Detect which cell encompasses the target text, then output its [x, y] center coordinate. 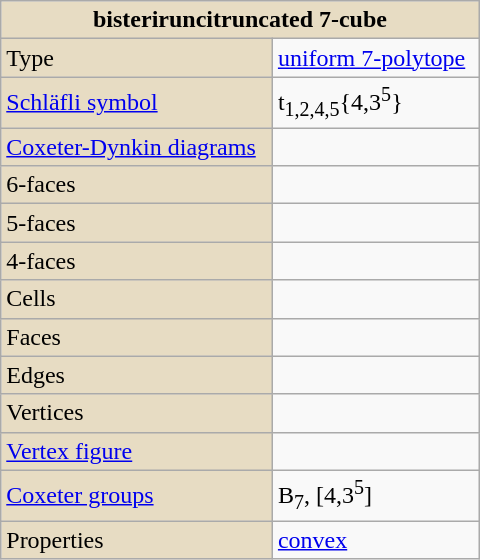
6-faces [137, 185]
B7, [4,35] [376, 496]
convex [376, 540]
5-faces [137, 223]
4-faces [137, 261]
Properties [137, 540]
bisteriruncitruncated 7-cube [240, 20]
Faces [137, 337]
Type [137, 58]
Cells [137, 299]
Vertices [137, 413]
uniform 7-polytope [376, 58]
Schläfli symbol [137, 102]
Vertex figure [137, 451]
t1,2,4,5{4,35} [376, 102]
Edges [137, 375]
Coxeter groups [137, 496]
Coxeter-Dynkin diagrams [137, 147]
